Extract the (x, y) coordinate from the center of the cell holding the provided text.  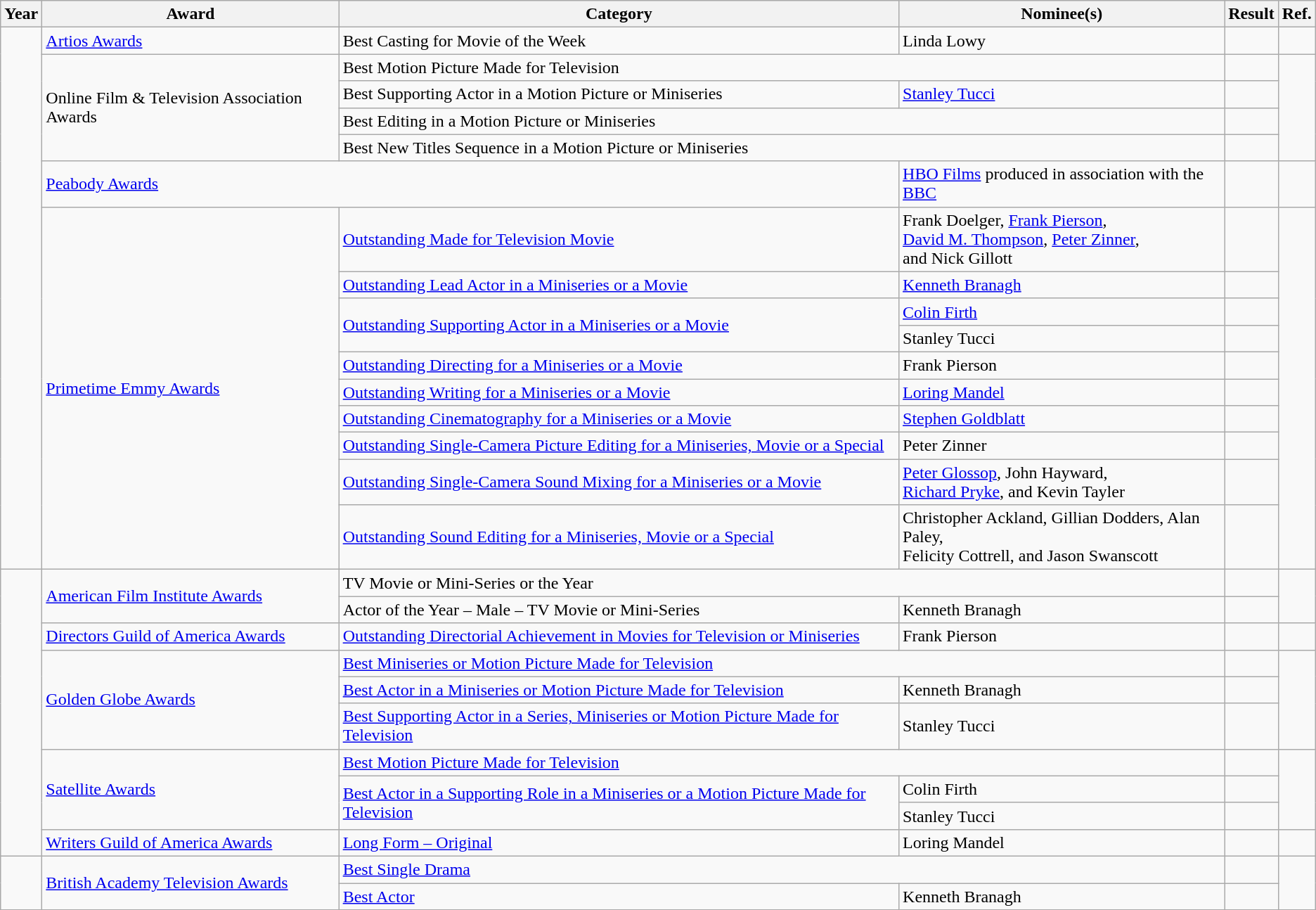
Outstanding Supporting Actor in a Miniseries or a Movie (619, 325)
Directors Guild of America Awards (191, 636)
Ref. (1296, 14)
HBO Films produced in association with the BBC (1062, 184)
Frank Doelger, Frank Pierson, David M. Thompson, Peter Zinner, and Nick Gillott (1062, 239)
Outstanding Single-Camera Sound Mixing for a Miniseries or a Movie (619, 482)
Best Editing in a Motion Picture or Miniseries (782, 121)
TV Movie or Mini-Series or the Year (782, 583)
Best Casting for Movie of the Week (619, 41)
Artios Awards (191, 41)
Writers Guild of America Awards (191, 842)
Outstanding Directing for a Miniseries or a Movie (619, 365)
Outstanding Lead Actor in a Miniseries or a Movie (619, 285)
Result (1251, 14)
Golden Globe Awards (191, 699)
Stephen Goldblatt (1062, 419)
Best Supporting Actor in a Series, Miniseries or Motion Picture Made for Television (619, 726)
Year (21, 14)
Outstanding Directorial Achievement in Movies for Television or Miniseries (619, 636)
Online Film & Television Association Awards (191, 108)
Peter Glossop, John Hayward, Richard Pryke, and Kevin Tayler (1062, 482)
British Academy Television Awards (191, 883)
Nominee(s) (1062, 14)
Peter Zinner (1062, 446)
Best Supporting Actor in a Motion Picture or Miniseries (619, 94)
Best Actor in a Supporting Role in a Miniseries or a Motion Picture Made for Television (619, 802)
Outstanding Cinematography for a Miniseries or a Movie (619, 419)
American Film Institute Awards (191, 596)
Long Form – Original (619, 842)
Outstanding Made for Television Movie (619, 239)
Best New Titles Sequence in a Motion Picture or Miniseries (782, 148)
Peabody Awards (471, 184)
Satellite Awards (191, 789)
Outstanding Writing for a Miniseries or a Movie (619, 392)
Best Single Drama (782, 869)
Primetime Emmy Awards (191, 388)
Best Miniseries or Motion Picture Made for Television (782, 663)
Best Actor (619, 897)
Outstanding Single-Camera Picture Editing for a Miniseries, Movie or a Special (619, 446)
Christopher Ackland, Gillian Dodders, Alan Paley, Felicity Cottrell, and Jason Swanscott (1062, 537)
Category (619, 14)
Linda Lowy (1062, 41)
Award (191, 14)
Outstanding Sound Editing for a Miniseries, Movie or a Special (619, 537)
Actor of the Year – Male – TV Movie or Mini-Series (619, 610)
Best Actor in a Miniseries or Motion Picture Made for Television (619, 690)
